Output the [X, Y] coordinate of the center of the cell containing the given text.  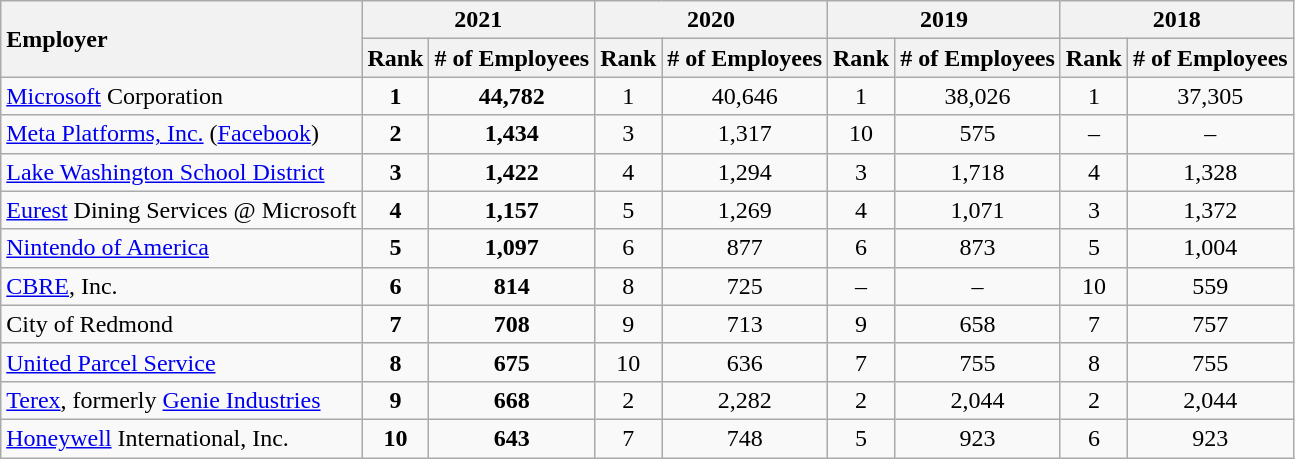
1,004 [1210, 248]
2021 [478, 20]
708 [512, 324]
643 [512, 438]
658 [978, 324]
1,294 [745, 172]
1,269 [745, 210]
1,157 [512, 210]
748 [745, 438]
668 [512, 400]
757 [1210, 324]
1,328 [1210, 172]
1,422 [512, 172]
Meta Platforms, Inc. (Facebook) [182, 134]
873 [978, 248]
575 [978, 134]
44,782 [512, 96]
Microsoft Corporation [182, 96]
40,646 [745, 96]
Nintendo of America [182, 248]
1,434 [512, 134]
Employer [182, 39]
Eurest Dining Services @ Microsoft [182, 210]
713 [745, 324]
1,071 [978, 210]
877 [745, 248]
1,317 [745, 134]
CBRE, Inc. [182, 286]
Lake Washington School District [182, 172]
1,372 [1210, 210]
559 [1210, 286]
2020 [712, 20]
1,718 [978, 172]
675 [512, 362]
Honeywell International, Inc. [182, 438]
38,026 [978, 96]
United Parcel Service [182, 362]
37,305 [1210, 96]
2019 [944, 20]
City of Redmond [182, 324]
Terex, formerly Genie Industries [182, 400]
2,282 [745, 400]
725 [745, 286]
1,097 [512, 248]
636 [745, 362]
2018 [1176, 20]
814 [512, 286]
